Scan for the cell matching the given text and deliver its (x, y) coordinate at center. 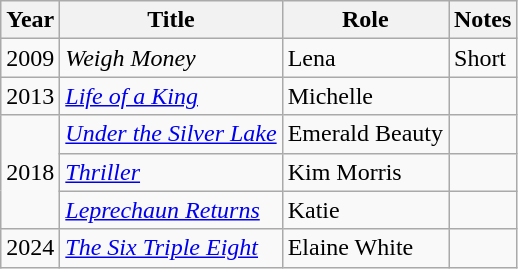
Katie (365, 210)
2018 (30, 172)
Lena (365, 58)
2013 (30, 96)
Thriller (171, 172)
2024 (30, 248)
Michelle (365, 96)
Short (482, 58)
Role (365, 20)
Title (171, 20)
Weigh Money (171, 58)
Under the Silver Lake (171, 134)
Kim Morris (365, 172)
Notes (482, 20)
Life of a King (171, 96)
The Six Triple Eight (171, 248)
Leprechaun Returns (171, 210)
Emerald Beauty (365, 134)
2009 (30, 58)
Year (30, 20)
Elaine White (365, 248)
